From the cell containing the given text, extract its center point as [X, Y] coordinate. 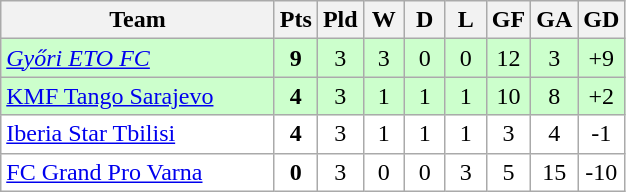
15 [554, 172]
KMF Tango Sarajevo [138, 96]
W [384, 20]
+2 [602, 96]
-10 [602, 172]
10 [508, 96]
GF [508, 20]
GA [554, 20]
+9 [602, 58]
-1 [602, 134]
D [424, 20]
L [466, 20]
9 [296, 58]
Pld [340, 20]
GD [602, 20]
8 [554, 96]
Győri ETO FC [138, 58]
Pts [296, 20]
Team [138, 20]
5 [508, 172]
FC Grand Pro Varna [138, 172]
12 [508, 58]
Iberia Star Tbilisi [138, 134]
